Pinpoint the cell where the given text exists, returning its (X, Y) midpoint coordinate. 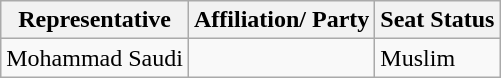
Mohammad Saudi (95, 58)
Muslim (438, 58)
Affiliation/ Party (281, 20)
Seat Status (438, 20)
Representative (95, 20)
